Capture the cell that displays the provided text and extract its [X, Y] central coordinate. 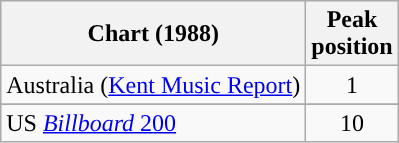
Peakposition [352, 34]
Chart (1988) [154, 34]
US Billboard 200 [154, 123]
10 [352, 123]
Australia (Kent Music Report) [154, 85]
1 [352, 85]
